Detect which cell encompasses the target text, then output its (X, Y) center coordinate. 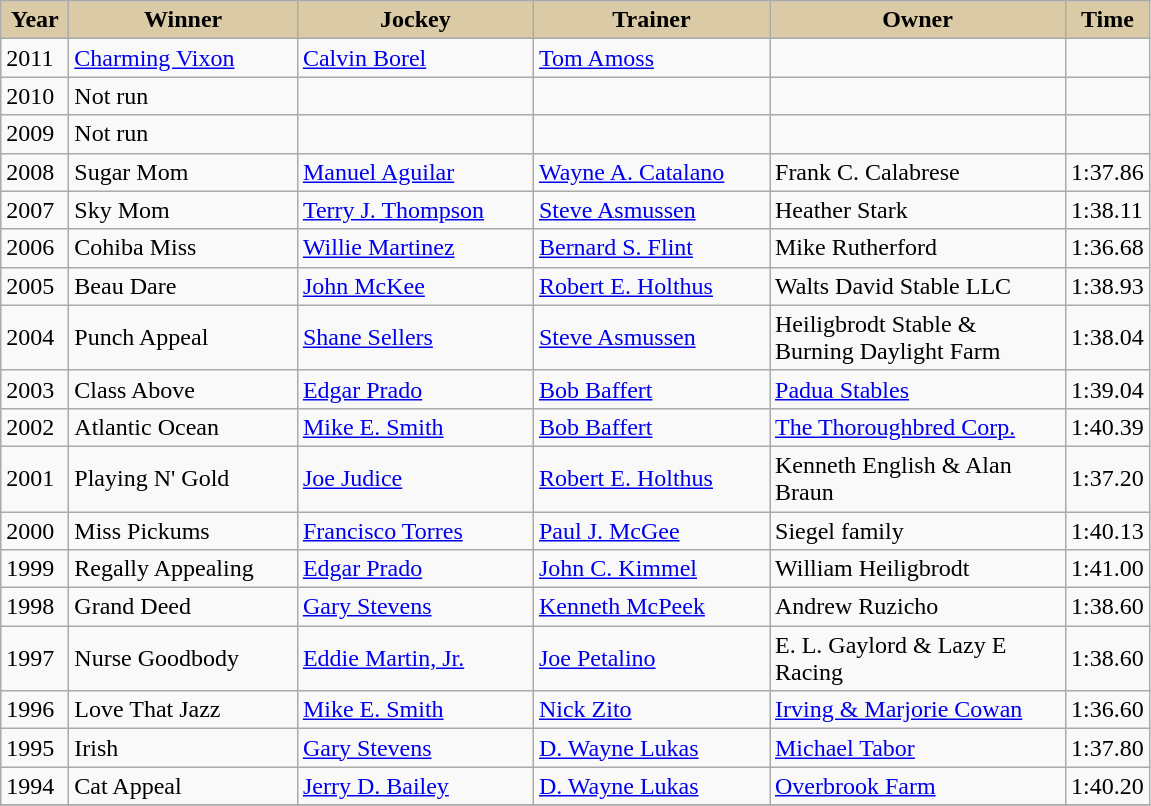
Class Above (184, 389)
E. L. Gaylord & Lazy E Racing (918, 658)
2005 (35, 286)
Trainer (651, 20)
1:37.86 (1108, 172)
2011 (35, 58)
1996 (35, 710)
Wayne A. Catalano (651, 172)
Heiligbrodt Stable & Burning Daylight Farm (918, 338)
Padua Stables (918, 389)
Cat Appeal (184, 786)
Beau Dare (184, 286)
2002 (35, 427)
2009 (35, 134)
Walts David Stable LLC (918, 286)
Miss Pickums (184, 531)
1:41.00 (1108, 569)
1:38.04 (1108, 338)
Nick Zito (651, 710)
1:36.60 (1108, 710)
Grand Deed (184, 607)
Nurse Goodbody (184, 658)
Paul J. McGee (651, 531)
Jockey (415, 20)
Frank C. Calabrese (918, 172)
Joe Judice (415, 478)
William Heiligbrodt (918, 569)
1998 (35, 607)
1:38.93 (1108, 286)
Manuel Aguilar (415, 172)
1:38.11 (1108, 210)
1994 (35, 786)
Sky Mom (184, 210)
Terry J. Thompson (415, 210)
Time (1108, 20)
Punch Appeal (184, 338)
Cohiba Miss (184, 248)
1995 (35, 748)
Irving & Marjorie Cowan (918, 710)
Calvin Borel (415, 58)
1:39.04 (1108, 389)
Joe Petalino (651, 658)
Bernard S. Flint (651, 248)
1:37.20 (1108, 478)
1:37.80 (1108, 748)
1:40.20 (1108, 786)
1:40.39 (1108, 427)
Winner (184, 20)
Playing N' Gold (184, 478)
Willie Martinez (415, 248)
Siegel family (918, 531)
The Thoroughbred Corp. (918, 427)
1:40.13 (1108, 531)
John C. Kimmel (651, 569)
Shane Sellers (415, 338)
Francisco Torres (415, 531)
2007 (35, 210)
2006 (35, 248)
Sugar Mom (184, 172)
Kenneth McPeek (651, 607)
Love That Jazz (184, 710)
2000 (35, 531)
Heather Stark (918, 210)
2008 (35, 172)
Owner (918, 20)
John McKee (415, 286)
Regally Appealing (184, 569)
Tom Amoss (651, 58)
Jerry D. Bailey (415, 786)
1:36.68 (1108, 248)
Andrew Ruzicho (918, 607)
2003 (35, 389)
Michael Tabor (918, 748)
Mike Rutherford (918, 248)
2010 (35, 96)
Overbrook Farm (918, 786)
Kenneth English & Alan Braun (918, 478)
2004 (35, 338)
Atlantic Ocean (184, 427)
Irish (184, 748)
Charming Vixon (184, 58)
1999 (35, 569)
1997 (35, 658)
Year (35, 20)
Eddie Martin, Jr. (415, 658)
2001 (35, 478)
